Determine the (X, Y) coordinate at the center of the cell enclosing the given text.  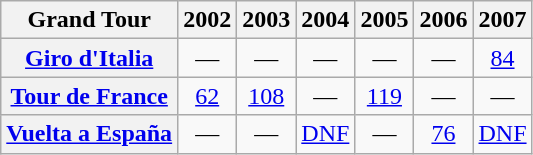
Vuelta a España (90, 134)
62 (208, 96)
Giro d'Italia (90, 58)
119 (384, 96)
Tour de France (90, 96)
2004 (326, 20)
2007 (502, 20)
84 (502, 58)
2006 (444, 20)
Grand Tour (90, 20)
2002 (208, 20)
108 (266, 96)
2005 (384, 20)
76 (444, 134)
2003 (266, 20)
